Scan for the cell matching the given text and deliver its [X, Y] coordinate at center. 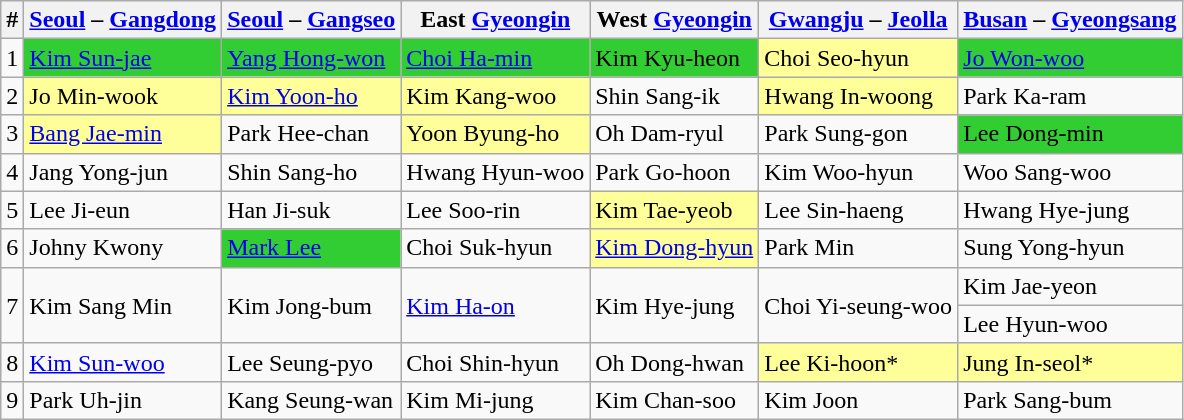
Kim Ha-on [496, 305]
Park Go-hoon [674, 172]
Jo Min-wook [123, 96]
Seoul – Gangdong [123, 20]
Lee Hyun-woo [1070, 324]
Kim Kang-woo [496, 96]
2 [12, 96]
Kim Sang Min [123, 305]
Lee Soo-rin [496, 210]
Park Uh-jin [123, 400]
Oh Dong-hwan [674, 362]
1 [12, 58]
Oh Dam-ryul [674, 134]
Jung In-seol* [1070, 362]
Lee Dong-min [1070, 134]
Han Ji-suk [312, 210]
Shin Sang-ho [312, 172]
Busan – Gyeongsang [1070, 20]
Jo Won-woo [1070, 58]
6 [12, 248]
Woo Sang-woo [1070, 172]
East Gyeongin [496, 20]
Choi Ha-min [496, 58]
Kim Dong-hyun [674, 248]
Yoon Byung-ho [496, 134]
Kim Sun-woo [123, 362]
Lee Seung-pyo [312, 362]
Park Min [858, 248]
Hwang Hye-jung [1070, 210]
Kim Mi-jung [496, 400]
Park Sung-gon [858, 134]
4 [12, 172]
Johny Kwony [123, 248]
# [12, 20]
West Gyeongin [674, 20]
Kim Yoon-ho [312, 96]
Kim Joon [858, 400]
Bang Jae-min [123, 134]
8 [12, 362]
Sung Yong-hyun [1070, 248]
Choi Shin-hyun [496, 362]
7 [12, 305]
Park Hee-chan [312, 134]
Kim Kyu-heon [674, 58]
9 [12, 400]
Yang Hong-won [312, 58]
Kim Jong-bum [312, 305]
Shin Sang-ik [674, 96]
Kim Tae-yeob [674, 210]
Hwang In-woong [858, 96]
Choi Suk-hyun [496, 248]
Kim Hye-jung [674, 305]
Choi Seo-hyun [858, 58]
5 [12, 210]
Seoul – Gangseo [312, 20]
Jang Yong-jun [123, 172]
Mark Lee [312, 248]
Hwang Hyun-woo [496, 172]
Kim Jae-yeon [1070, 286]
Kim Woo-hyun [858, 172]
Kang Seung-wan [312, 400]
Park Sang-bum [1070, 400]
Lee Ji-eun [123, 210]
Gwangju – Jeolla [858, 20]
Kim Sun-jae [123, 58]
Lee Sin-haeng [858, 210]
Kim Chan-soo [674, 400]
Park Ka-ram [1070, 96]
Lee Ki-hoon* [858, 362]
Choi Yi-seung-woo [858, 305]
3 [12, 134]
